From the cell containing the given text, extract its center point as [x, y] coordinate. 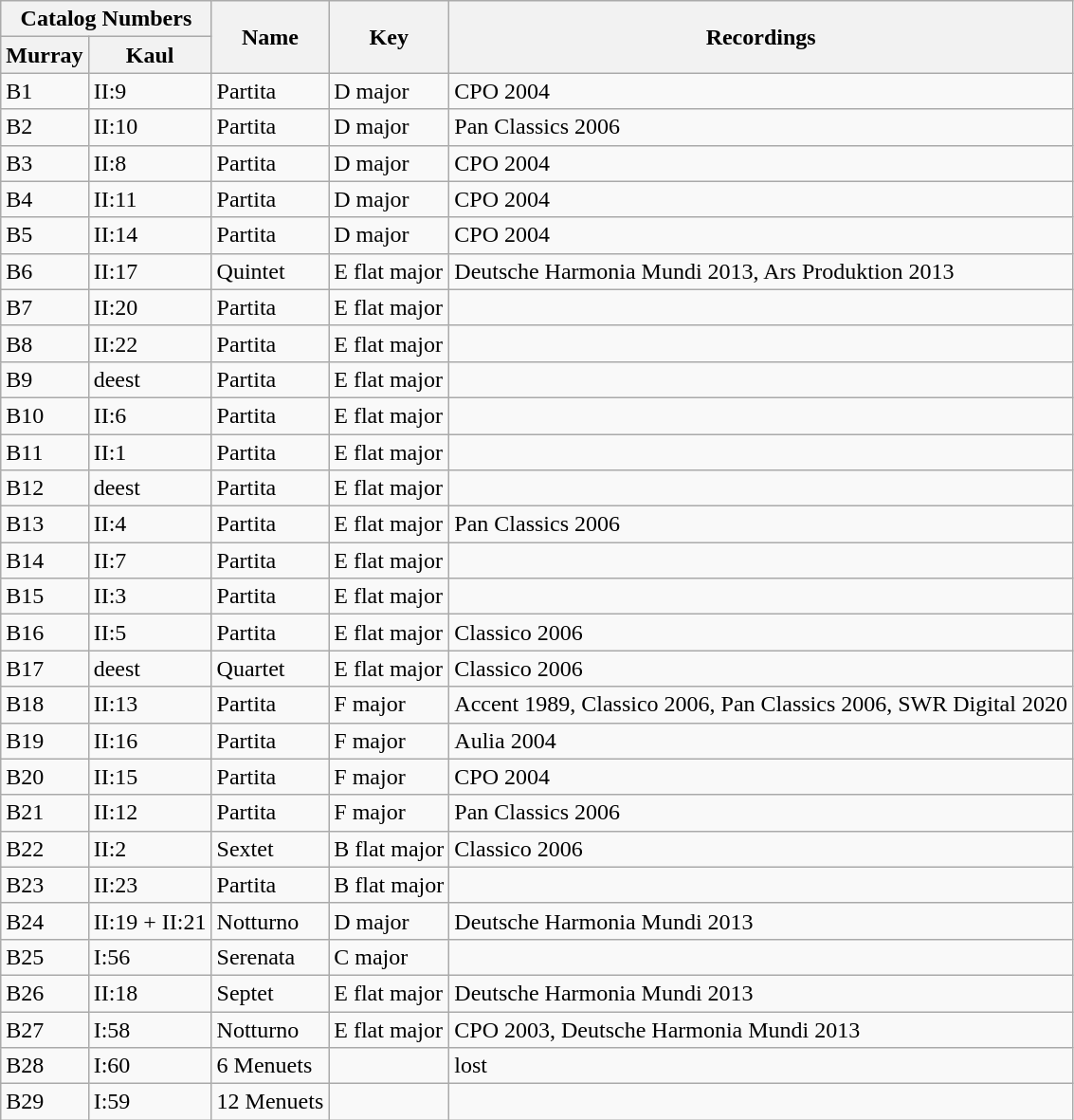
Accent 1989, Classico 2006, Pan Classics 2006, SWR Digital 2020 [761, 705]
II:4 [150, 524]
II:2 [150, 849]
B4 [45, 199]
B10 [45, 415]
II:6 [150, 415]
Name [270, 37]
B21 [45, 813]
B14 [45, 560]
II:20 [150, 307]
B18 [45, 705]
Deutsche Harmonia Mundi 2013, Ars Produktion 2013 [761, 271]
B29 [45, 1102]
Kaul [150, 55]
I:59 [150, 1102]
B12 [45, 488]
B17 [45, 669]
II:22 [150, 343]
B25 [45, 957]
B11 [45, 452]
B8 [45, 343]
lost [761, 1066]
Murray [45, 55]
B23 [45, 885]
B28 [45, 1066]
Sextet [270, 849]
B7 [45, 307]
B22 [45, 849]
II:3 [150, 597]
I:58 [150, 1029]
Serenata [270, 957]
II:5 [150, 633]
II:10 [150, 127]
II:8 [150, 163]
Quintet [270, 271]
II:14 [150, 235]
II:12 [150, 813]
Catalog Numbers [106, 19]
Key [389, 37]
B3 [45, 163]
B16 [45, 633]
B9 [45, 379]
B5 [45, 235]
II:15 [150, 777]
C major [389, 957]
II:11 [150, 199]
B15 [45, 597]
I:60 [150, 1066]
B13 [45, 524]
B2 [45, 127]
Quartet [270, 669]
B24 [45, 921]
II:7 [150, 560]
B19 [45, 741]
II:9 [150, 91]
CPO 2003, Deutsche Harmonia Mundi 2013 [761, 1029]
II:1 [150, 452]
6 Menuets [270, 1066]
II:17 [150, 271]
II:23 [150, 885]
B27 [45, 1029]
Recordings [761, 37]
II:19 + II:21 [150, 921]
II:13 [150, 705]
Septet [270, 993]
II:18 [150, 993]
B1 [45, 91]
II:16 [150, 741]
Aulia 2004 [761, 741]
I:56 [150, 957]
12 Menuets [270, 1102]
B20 [45, 777]
B26 [45, 993]
B6 [45, 271]
